Scan for the cell matching the given text and deliver its [X, Y] coordinate at center. 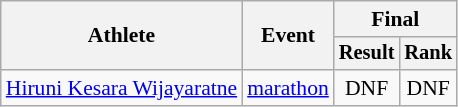
Athlete [122, 36]
marathon [288, 88]
Event [288, 36]
Result [367, 54]
Rank [428, 54]
Hiruni Kesara Wijayaratne [122, 88]
Final [396, 19]
